From the cell containing the given text, extract its center point as [X, Y] coordinate. 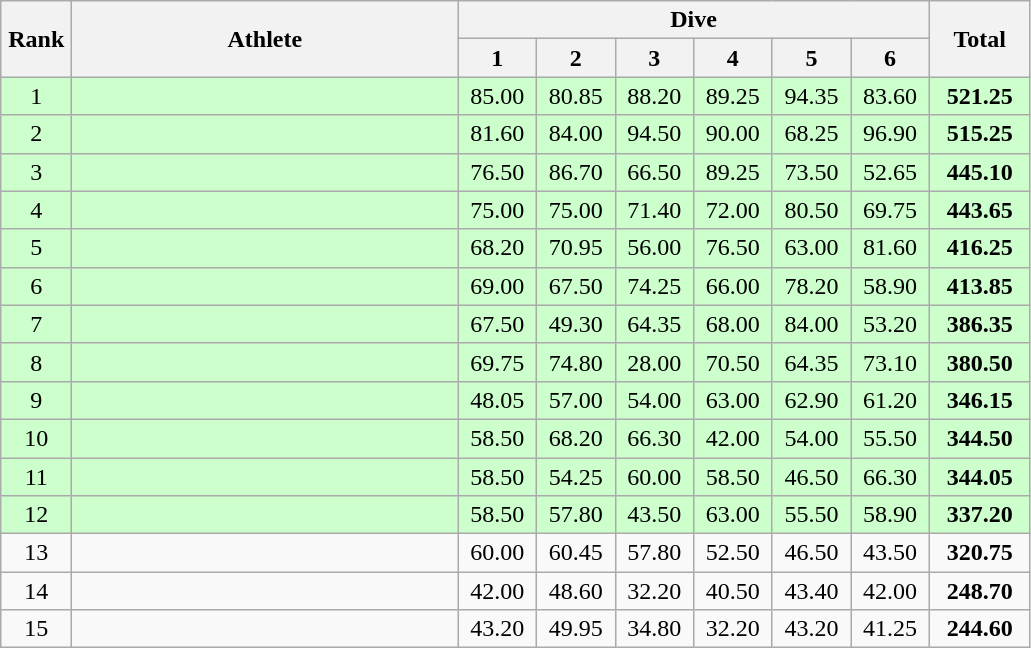
34.80 [654, 629]
56.00 [654, 248]
244.60 [980, 629]
7 [36, 324]
Total [980, 39]
11 [36, 477]
74.80 [576, 362]
248.70 [980, 591]
73.10 [890, 362]
49.30 [576, 324]
80.85 [576, 96]
320.75 [980, 553]
10 [36, 438]
445.10 [980, 172]
94.50 [654, 134]
12 [36, 515]
386.35 [980, 324]
69.00 [498, 286]
54.25 [576, 477]
43.40 [812, 591]
74.25 [654, 286]
60.45 [576, 553]
49.95 [576, 629]
52.65 [890, 172]
48.60 [576, 591]
413.85 [980, 286]
14 [36, 591]
66.00 [734, 286]
346.15 [980, 400]
61.20 [890, 400]
9 [36, 400]
57.00 [576, 400]
515.25 [980, 134]
78.20 [812, 286]
53.20 [890, 324]
416.25 [980, 248]
15 [36, 629]
344.05 [980, 477]
62.90 [812, 400]
68.00 [734, 324]
13 [36, 553]
41.25 [890, 629]
80.50 [812, 210]
68.25 [812, 134]
28.00 [654, 362]
85.00 [498, 96]
88.20 [654, 96]
48.05 [498, 400]
8 [36, 362]
443.65 [980, 210]
Rank [36, 39]
66.50 [654, 172]
83.60 [890, 96]
52.50 [734, 553]
521.25 [980, 96]
72.00 [734, 210]
70.50 [734, 362]
73.50 [812, 172]
337.20 [980, 515]
90.00 [734, 134]
96.90 [890, 134]
Athlete [265, 39]
94.35 [812, 96]
70.95 [576, 248]
71.40 [654, 210]
344.50 [980, 438]
86.70 [576, 172]
380.50 [980, 362]
40.50 [734, 591]
Dive [694, 20]
